Determine the [x, y] coordinate at the center of the cell enclosing the given text.  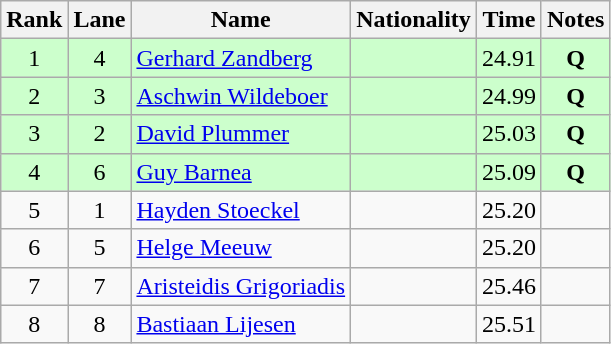
24.91 [508, 58]
Lane [100, 20]
Notes [575, 20]
Time [508, 20]
Aristeidis Grigoriadis [241, 286]
Rank [34, 20]
24.99 [508, 96]
Gerhard Zandberg [241, 58]
Helge Meeuw [241, 248]
Nationality [414, 20]
25.46 [508, 286]
David Plummer [241, 134]
Guy Barnea [241, 172]
25.03 [508, 134]
25.51 [508, 324]
Aschwin Wildeboer [241, 96]
25.09 [508, 172]
Hayden Stoeckel [241, 210]
Name [241, 20]
Bastiaan Lijesen [241, 324]
